From the cell containing the given text, extract its center point as [x, y] coordinate. 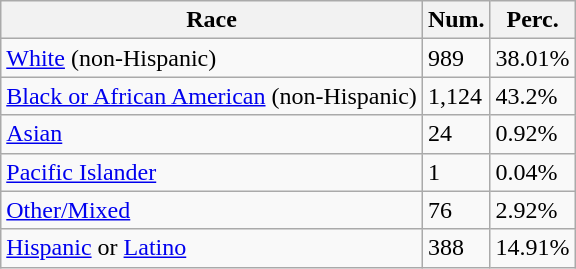
24 [456, 134]
Other/Mixed [212, 210]
43.2% [532, 96]
0.92% [532, 134]
Num. [456, 20]
388 [456, 248]
1,124 [456, 96]
White (non-Hispanic) [212, 58]
Asian [212, 134]
Pacific Islander [212, 172]
1 [456, 172]
Race [212, 20]
0.04% [532, 172]
989 [456, 58]
Black or African American (non-Hispanic) [212, 96]
76 [456, 210]
38.01% [532, 58]
Perc. [532, 20]
2.92% [532, 210]
14.91% [532, 248]
Hispanic or Latino [212, 248]
